Extract the (X, Y) coordinate from the center of the cell holding the provided text.  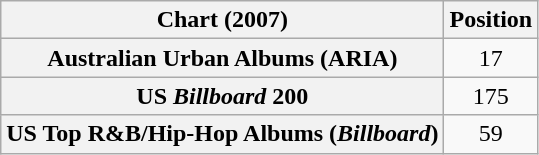
Position (491, 20)
US Top R&B/Hip-Hop Albums (Billboard) (222, 134)
17 (491, 58)
US Billboard 200 (222, 96)
Chart (2007) (222, 20)
175 (491, 96)
59 (491, 134)
Australian Urban Albums (ARIA) (222, 58)
